From the cell containing the given text, extract its center point as (X, Y) coordinate. 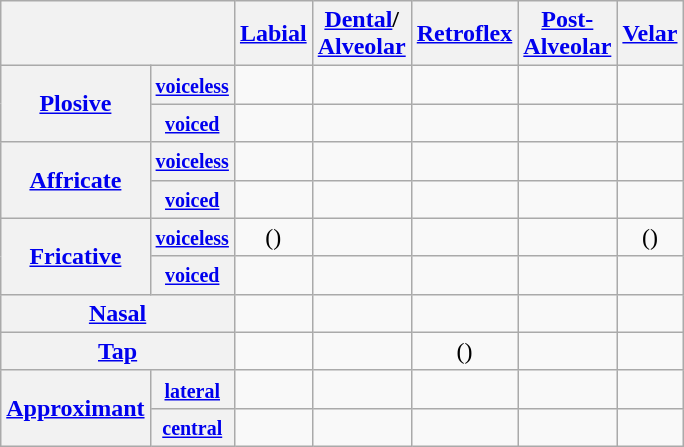
Fricative (76, 256)
Affricate (76, 180)
Post-Alveolar (568, 34)
Retroflex (464, 34)
Tap (118, 351)
central (192, 427)
Labial (273, 34)
Dental/Alveolar (362, 34)
Nasal (118, 313)
Approximant (76, 408)
Plosive (76, 104)
Velar (650, 34)
lateral (192, 389)
